Provide the [x, y] coordinate of the cell's center where the given text is located.  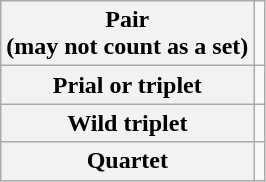
Prial or triplet [128, 85]
Wild triplet [128, 123]
Pair(may not count as a set) [128, 34]
Quartet [128, 161]
